Scan for the cell matching the given text and deliver its (x, y) coordinate at center. 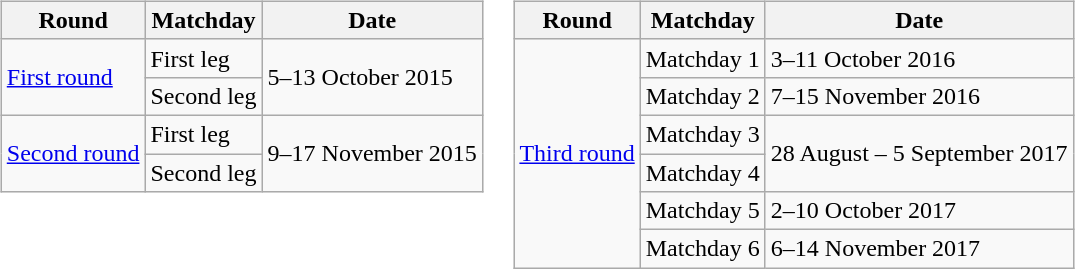
3–11 October 2016 (919, 58)
Matchday 5 (702, 211)
Matchday 4 (702, 173)
2–10 October 2017 (919, 211)
Matchday 2 (702, 96)
Matchday 6 (702, 249)
Matchday 3 (702, 134)
28 August – 5 September 2017 (919, 153)
Second round (73, 153)
First round (73, 77)
9–17 November 2015 (372, 153)
Matchday 1 (702, 58)
6–14 November 2017 (919, 249)
5–13 October 2015 (372, 77)
Third round (577, 153)
7–15 November 2016 (919, 96)
